Return the [X, Y] coordinate for the center point of the cell that contains the specified text.  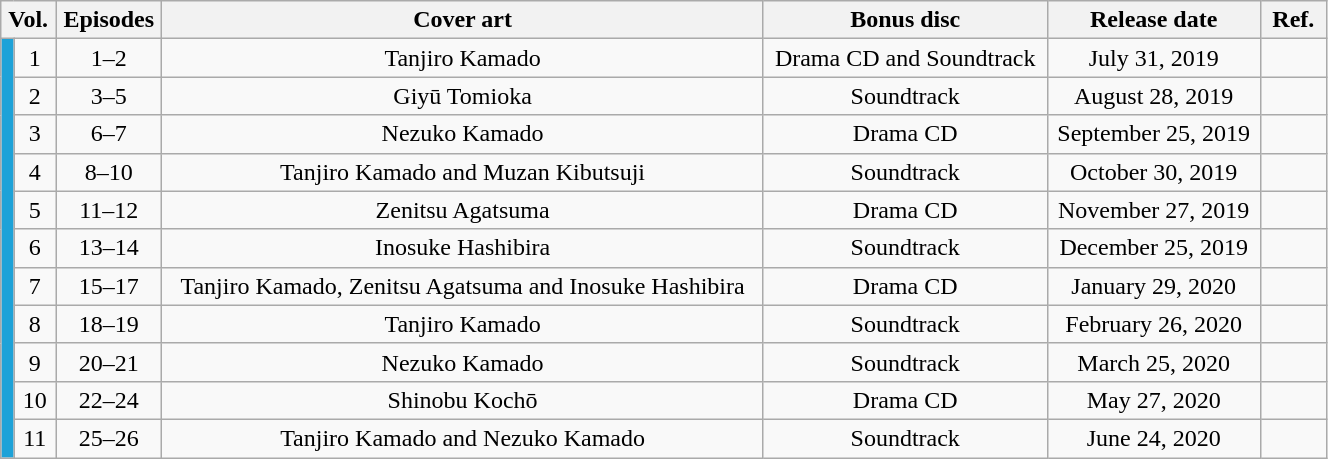
August 28, 2019 [1154, 96]
11–12 [109, 210]
May 27, 2020 [1154, 400]
September 25, 2019 [1154, 134]
1 [35, 58]
Bonus disc [905, 20]
December 25, 2019 [1154, 248]
8 [35, 324]
February 26, 2020 [1154, 324]
January 29, 2020 [1154, 286]
7 [35, 286]
6 [35, 248]
Vol. [28, 20]
Drama CD and Soundtrack [905, 58]
Zenitsu Agatsuma [462, 210]
18–19 [109, 324]
3 [35, 134]
March 25, 2020 [1154, 362]
10 [35, 400]
November 27, 2019 [1154, 210]
9 [35, 362]
Release date [1154, 20]
Inosuke Hashibira [462, 248]
2 [35, 96]
July 31, 2019 [1154, 58]
Giyū Tomioka [462, 96]
Tanjiro Kamado and Muzan Kibutsuji [462, 172]
Ref. [1293, 20]
Tanjiro Kamado and Nezuko Kamado [462, 438]
Tanjiro Kamado, Zenitsu Agatsuma and Inosuke Hashibira [462, 286]
4 [35, 172]
3–5 [109, 96]
13–14 [109, 248]
June 24, 2020 [1154, 438]
11 [35, 438]
6–7 [109, 134]
25–26 [109, 438]
20–21 [109, 362]
Cover art [462, 20]
22–24 [109, 400]
8–10 [109, 172]
15–17 [109, 286]
1–2 [109, 58]
October 30, 2019 [1154, 172]
Shinobu Kochō [462, 400]
Episodes [109, 20]
5 [35, 210]
